Search for the cell housing the specified text and yield its [x, y] center coordinate. 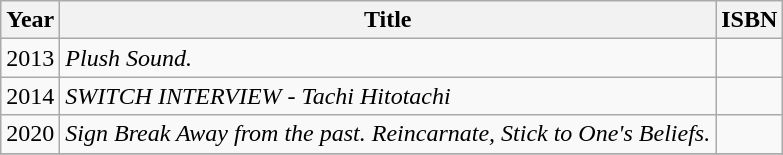
Year [30, 20]
2013 [30, 58]
ISBN [750, 20]
2014 [30, 96]
Plush Sound. [388, 58]
Sign Break Away from the past. Reincarnate, Stick to One's Beliefs. [388, 134]
2020 [30, 134]
SWITCH INTERVIEW - Tachi Hitotachi [388, 96]
Title [388, 20]
